Determine the [x, y] coordinate at the center of the cell enclosing the given text.  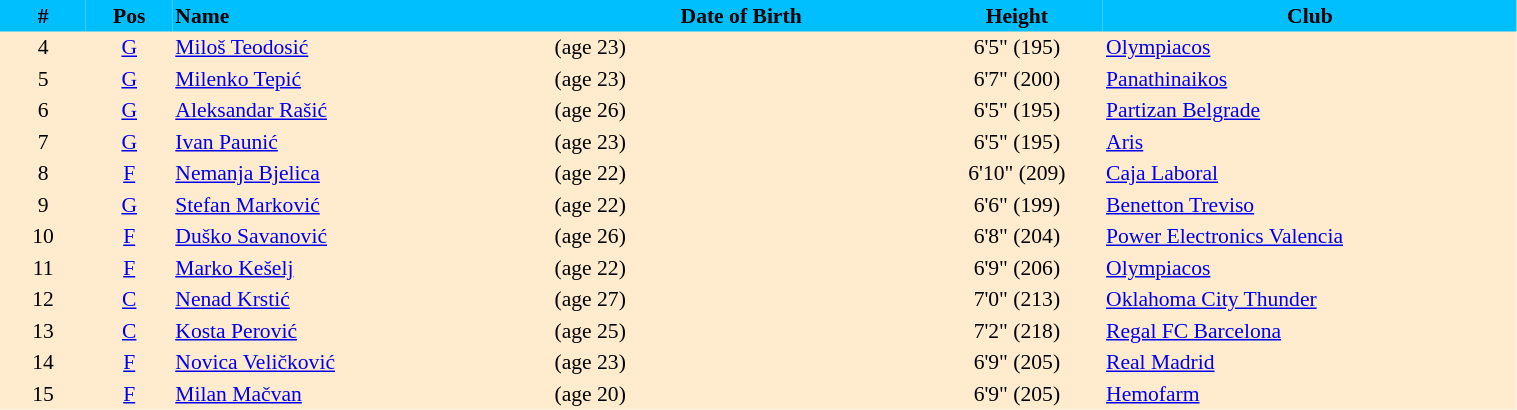
Power Electronics Valencia [1310, 236]
Pos [129, 16]
Name [362, 16]
Stefan Marković [362, 205]
4 [43, 48]
13 [43, 331]
Club [1310, 16]
Marko Kešelj [362, 268]
Real Madrid [1310, 362]
14 [43, 362]
# [43, 16]
Aris [1310, 142]
Hemofarm [1310, 394]
Height [1017, 16]
6 [43, 110]
10 [43, 236]
9 [43, 205]
Milenko Tepić [362, 79]
6'7" (200) [1017, 79]
Miloš Teodosić [362, 48]
7 [43, 142]
6'10" (209) [1017, 174]
Kosta Perović [362, 331]
7'0" (213) [1017, 300]
6'6" (199) [1017, 205]
Aleksandar Rašić [362, 110]
Duško Savanović [362, 236]
Milan Mačvan [362, 394]
Panathinaikos [1310, 79]
7'2" (218) [1017, 331]
11 [43, 268]
Novica Veličković [362, 362]
Date of Birth [742, 16]
6'8" (204) [1017, 236]
Ivan Paunić [362, 142]
Oklahoma City Thunder [1310, 300]
(age 27) [742, 300]
5 [43, 79]
(age 25) [742, 331]
Benetton Treviso [1310, 205]
(age 20) [742, 394]
6'9" (206) [1017, 268]
Partizan Belgrade [1310, 110]
Nenad Krstić [362, 300]
Caja Laboral [1310, 174]
8 [43, 174]
Regal FC Barcelona [1310, 331]
12 [43, 300]
Nemanja Bjelica [362, 174]
15 [43, 394]
